Find where the given text appears and provide that cell's center as [x, y] coordinate. 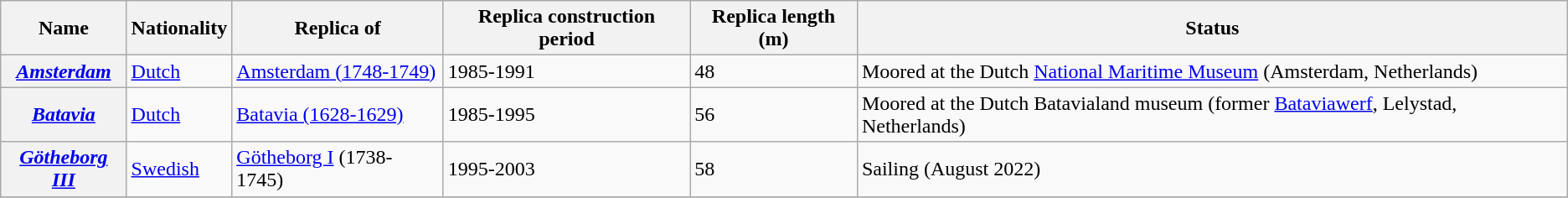
Moored at the Dutch Batavialand museum (former Bataviawerf, Lelystad, Netherlands) [1212, 114]
Amsterdam [64, 71]
Name [64, 29]
1985-1995 [566, 114]
Götheborg III [64, 169]
Nationality [179, 29]
1995-2003 [566, 169]
Moored at the Dutch National Maritime Museum (Amsterdam, Netherlands) [1212, 71]
Replica of [338, 29]
Status [1212, 29]
Replica construction period [566, 29]
58 [774, 169]
Amsterdam (1748-1749) [338, 71]
Sailing (August 2022) [1212, 169]
56 [774, 114]
Batavia [64, 114]
Swedish [179, 169]
1985-1991 [566, 71]
Batavia (1628-1629) [338, 114]
Replica length (m) [774, 29]
48 [774, 71]
Götheborg I (1738-1745) [338, 169]
